Scan for the cell matching the given text and deliver its (X, Y) coordinate at center. 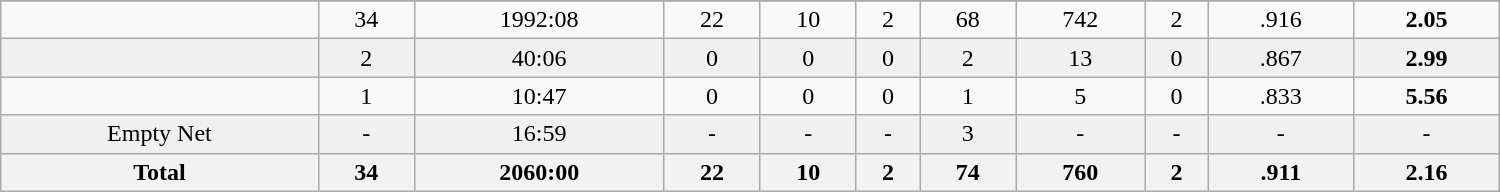
2.16 (1427, 172)
2.05 (1427, 20)
68 (968, 20)
.911 (1281, 172)
742 (1080, 20)
Total (160, 172)
40:06 (539, 58)
1992:08 (539, 20)
2.99 (1427, 58)
74 (968, 172)
13 (1080, 58)
.916 (1281, 20)
5.56 (1427, 96)
.867 (1281, 58)
5 (1080, 96)
.833 (1281, 96)
16:59 (539, 134)
Empty Net (160, 134)
2060:00 (539, 172)
3 (968, 134)
10:47 (539, 96)
760 (1080, 172)
